Identify which cell holds the provided text, then report its [x, y] central coordinate. 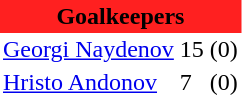
15 [192, 50]
(0) [224, 50]
Goalkeepers [120, 16]
Georgi Naydenov [88, 50]
